Pinpoint the cell where the given text exists, returning its [X, Y] midpoint coordinate. 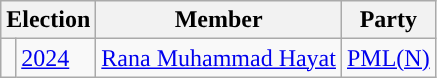
Election [48, 20]
PML(N) [388, 58]
Member [219, 20]
Rana Muhammad Hayat [219, 58]
Party [388, 20]
2024 [56, 58]
